Detect which cell encompasses the target text, then output its (x, y) center coordinate. 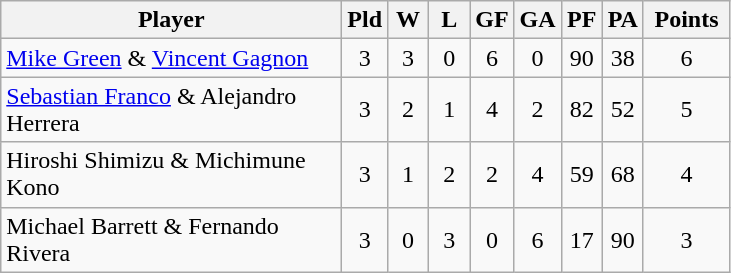
PF (582, 20)
Points (686, 20)
59 (582, 174)
17 (582, 240)
52 (622, 110)
Mike Green & Vincent Gagnon (172, 58)
Michael Barrett & Fernando Rivera (172, 240)
Player (172, 20)
L (450, 20)
68 (622, 174)
Hiroshi Shimizu & Michimune Kono (172, 174)
PA (622, 20)
GA (538, 20)
5 (686, 110)
82 (582, 110)
Pld (365, 20)
Sebastian Franco & Alejandro Herrera (172, 110)
GF (492, 20)
38 (622, 58)
W (408, 20)
